Find where the given text appears and provide that cell's center as [X, Y] coordinate. 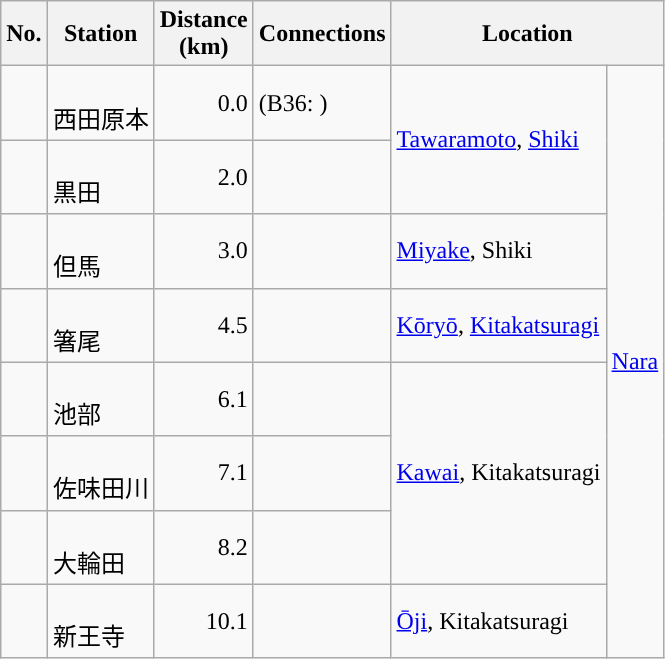
佐味田川 [100, 473]
箸尾 [100, 325]
西田原本 [100, 103]
Station [100, 34]
Connections [322, 34]
Ōji, Kitakatsuragi [498, 621]
Nara [635, 362]
2.0 [204, 177]
Kawai, Kitakatsuragi [498, 473]
池部 [100, 399]
4.5 [204, 325]
No. [24, 34]
3.0 [204, 251]
Tawaramoto, Shiki [498, 140]
Distance(km) [204, 34]
8.2 [204, 547]
Location [528, 34]
10.1 [204, 621]
6.1 [204, 399]
0.0 [204, 103]
但馬 [100, 251]
7.1 [204, 473]
新王寺 [100, 621]
Miyake, Shiki [498, 251]
Kōryō, Kitakatsuragi [498, 325]
(B36: ) [322, 103]
大輪田 [100, 547]
黒田 [100, 177]
